Find where the given text appears and provide that cell's center as (X, Y) coordinate. 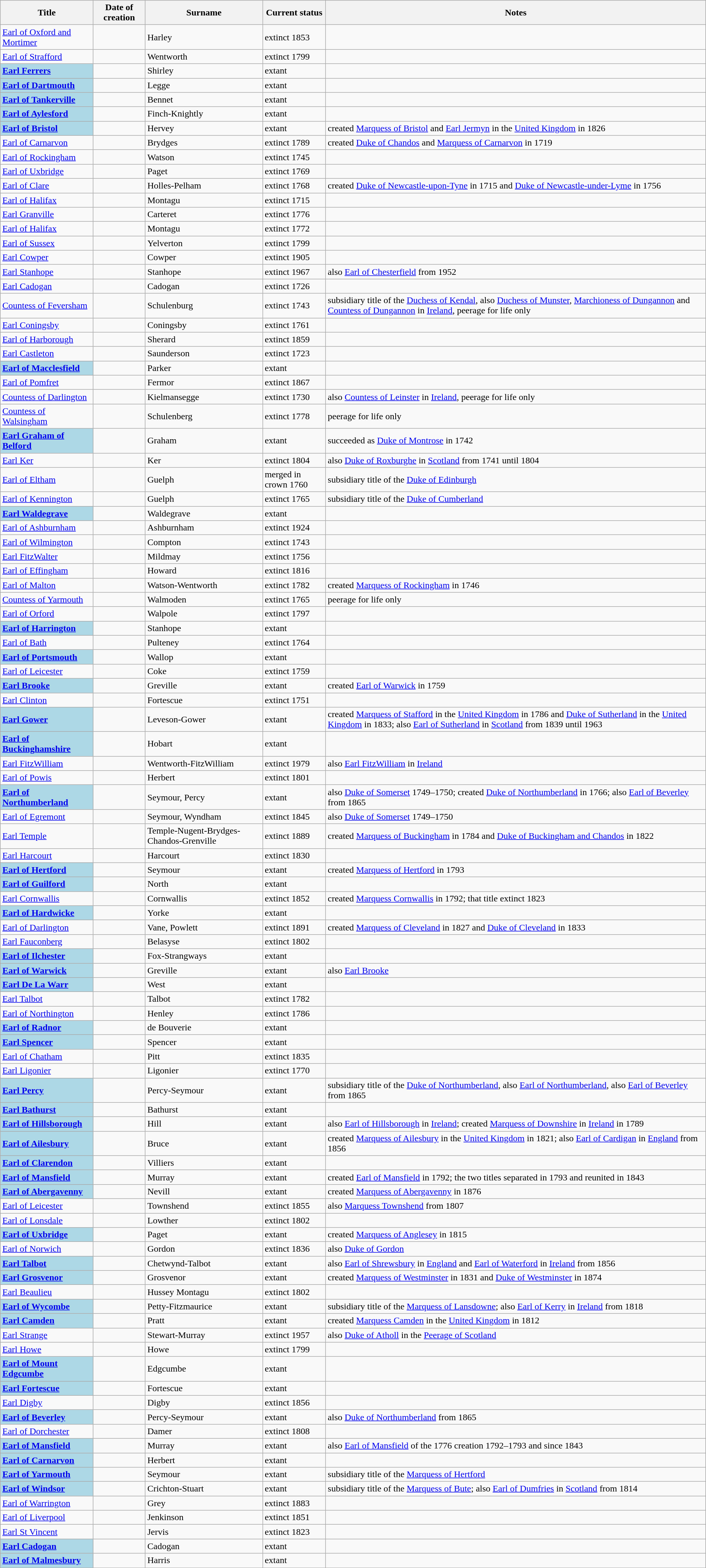
subsidiary title of the Marquess of Lansdowne; also Earl of Kerry in Ireland from 1818 (516, 1306)
Cowper (204, 258)
Earl Granville (47, 215)
Belasyse (204, 941)
Countess of Walsingham (47, 416)
Earl St Vincent (47, 1532)
Earl Spencer (47, 1042)
extinct 1768 (294, 185)
Earl FitzWilliam (47, 763)
Earl of Ashburnham (47, 528)
Earl Temple (47, 836)
Fox-Strangways (204, 956)
extinct 1891 (294, 927)
extinct 1776 (294, 215)
created Marquess of Hertford in 1793 (516, 870)
Harris (204, 1560)
Walmoden (204, 599)
Earl of Wycombe (47, 1306)
Crichton-Stuart (204, 1489)
Talbot (204, 999)
Wentworth (204, 57)
Earl of Eltham (47, 480)
subsidiary title of the Duke of Cumberland (516, 499)
Earl of Rockingham (47, 157)
Lowther (204, 1220)
Earl Waldegrave (47, 513)
Jervis (204, 1532)
Earl Gower (47, 719)
also Earl of Shrewsbury in England and Earl of Waterford in Ireland from 1856 (516, 1263)
Earl of Beverley (47, 1417)
extinct 1801 (294, 778)
Schulenberg (204, 416)
Spencer (204, 1042)
Bennet (204, 100)
extinct 1883 (294, 1503)
Earl of Sussex (47, 243)
created Earl of Mansfield in 1792; the two titles separated in 1793 and reunited in 1843 (516, 1177)
Edgcumbe (204, 1369)
also Duke of Somerset 1749–1750; created Duke of Northumberland in 1766; also Earl of Beverley from 1865 (516, 797)
Earl of Buckinghamshire (47, 744)
Earl of Liverpool (47, 1517)
Earl of Guilford (47, 884)
extinct 1745 (294, 157)
Yelverton (204, 243)
Earl of Dartmouth (47, 85)
Earl of Northumberland (47, 797)
Bathurst (204, 1110)
extinct 1852 (294, 898)
Earl of Lonsdale (47, 1220)
Ashburnham (204, 528)
created Marquess of Abergavenny in 1876 (516, 1191)
Earl Cornwallis (47, 898)
Petty-Fitzmaurice (204, 1306)
extinct 1772 (294, 229)
Notes (516, 13)
Earl of Pomfret (47, 382)
Earl of Darlington (47, 927)
Saunderson (204, 354)
Earl of Northington (47, 1013)
Earl Grosvenor (47, 1278)
also Countess of Leinster in Ireland, peerage for life only (516, 397)
Earl of Yarmouth (47, 1475)
Pratt (204, 1321)
Waldegrave (204, 513)
Graham (204, 440)
Grey (204, 1503)
also Earl Brooke (516, 970)
Earl Cowper (47, 258)
Earl of Portsmouth (47, 657)
Wentworth-FitzWilliam (204, 763)
Earl Ker (47, 460)
North (204, 884)
also Duke of Northumberland from 1865 (516, 1417)
extinct 1859 (294, 339)
Earl Coningsby (47, 325)
de Bouverie (204, 1028)
Kielmansegge (204, 397)
subsidiary title of the Marquess of Hertford (516, 1475)
subsidiary title of the Duke of Edinburgh (516, 480)
also Marquess Townshend from 1807 (516, 1206)
Earl of Windsor (47, 1489)
Coke (204, 671)
created Marquess of Ailesbury in the United Kingdom in 1821; also Earl of Cardigan in England from 1856 (516, 1143)
Earl Ligonier (47, 1071)
Earl Strange (47, 1335)
also Earl of Chesterfield from 1952 (516, 272)
Countess of Feversham (47, 305)
Damer (204, 1431)
Earl Stanhope (47, 272)
Earl Graham of Belford (47, 440)
also Earl of Mansfield of the 1776 creation 1792–1793 and since 1843 (516, 1445)
Countess of Darlington (47, 397)
Compton (204, 542)
extinct 1786 (294, 1013)
Harcourt (204, 855)
Howard (204, 571)
Earl Bathurst (47, 1110)
Countess of Yarmouth (47, 599)
Cornwallis (204, 898)
Mildmay (204, 556)
created Duke of Newcastle-upon-Tyne in 1715 and Duke of Newcastle-under-Lyme in 1756 (516, 185)
Fermor (204, 382)
Earl Percy (47, 1090)
also Duke of Atholl in the Peerage of Scotland (516, 1335)
created Marquess of Cleveland in 1827 and Duke of Cleveland in 1833 (516, 927)
Earl of Warrington (47, 1503)
extinct 1979 (294, 763)
Howe (204, 1349)
Earl of Harrington (47, 628)
extinct 1867 (294, 382)
Earl of Hillsborough (47, 1124)
Earl Brooke (47, 685)
also Duke of Roxburghe in Scotland from 1741 until 1804 (516, 460)
Earl Beaulieu (47, 1292)
Leveson-Gower (204, 719)
Earl of Chatham (47, 1056)
Grosvenor (204, 1278)
Watson-Wentworth (204, 585)
Earl of Hertford (47, 870)
subsidiary title of the Duke of Northumberland, also Earl of Northumberland, also Earl of Beverley from 1865 (516, 1090)
Ligonier (204, 1071)
extinct 1835 (294, 1056)
Earl of Malton (47, 585)
merged in crown 1760 (294, 480)
Seymour, Percy (204, 797)
Earl of Orford (47, 614)
Title (47, 13)
Earl of Clarendon (47, 1163)
extinct 1905 (294, 258)
Earl of Norwich (47, 1249)
Earl of Strafford (47, 57)
Watson (204, 157)
Earl of Radnor (47, 1028)
also Earl FitzWilliam in Ireland (516, 763)
Earl Castleton (47, 354)
Legge (204, 85)
Earl of Egremont (47, 817)
Earl of Hardwicke (47, 913)
Earl of Ailesbury (47, 1143)
extinct 1730 (294, 397)
Temple-Nugent-Brydges- Chandos-Grenville (204, 836)
Gordon (204, 1249)
also Earl of Hillsborough in Ireland; created Marquess of Downshire in Ireland in 1789 (516, 1124)
Earl FitzWalter (47, 556)
Earl of Bristol (47, 128)
Shirley (204, 71)
Digby (204, 1402)
Earl of Harborough (47, 339)
Earl of Powis (47, 778)
Earl of Aylesford (47, 114)
Harley (204, 37)
extinct 1856 (294, 1402)
Hobart (204, 744)
extinct 1845 (294, 817)
Parker (204, 368)
created Duke of Chandos and Marquess of Carnarvon in 1719 (516, 143)
extinct 1751 (294, 700)
Earl of Bath (47, 642)
Earl of Warwick (47, 970)
Holles-Pelham (204, 185)
extinct 1808 (294, 1431)
extinct 1797 (294, 614)
Townshend (204, 1206)
Pitt (204, 1056)
Carteret (204, 215)
Vane, Powlett (204, 927)
extinct 1823 (294, 1532)
Bruce (204, 1143)
Earl Camden (47, 1321)
extinct 1836 (294, 1249)
created Marquess Cornwallis in 1792; that title extinct 1823 (516, 898)
extinct 1924 (294, 528)
subsidiary title of the Marquess of Bute; also Earl of Dumfries in Scotland from 1814 (516, 1489)
extinct 1889 (294, 836)
Ker (204, 460)
Earl of Kennington (47, 499)
extinct 1967 (294, 272)
extinct 1957 (294, 1335)
Earl of Dorchester (47, 1431)
Earl Fortescue (47, 1388)
Hervey (204, 128)
Nevill (204, 1191)
Earl Ferrers (47, 71)
Coningsby (204, 325)
also Duke of Somerset 1749–1750 (516, 817)
extinct 1853 (294, 37)
created Marquess of Buckingham in 1784 and Duke of Buckingham and Chandos in 1822 (516, 836)
Pulteney (204, 642)
Surname (204, 13)
Earl of Oxford and Mortimer (47, 37)
Earl of Malmesbury (47, 1560)
Finch-Knightly (204, 114)
created Marquess of Westminster in 1831 and Duke of Westminster in 1874 (516, 1278)
extinct 1761 (294, 325)
Stewart-Murray (204, 1335)
extinct 1756 (294, 556)
Earl Howe (47, 1349)
Sherard (204, 339)
Hussey Montagu (204, 1292)
Villiers (204, 1163)
Earl Clinton (47, 700)
Chetwynd-Talbot (204, 1263)
Jenkinson (204, 1517)
Brydges (204, 143)
Earl of Mount Edgcumbe (47, 1369)
West (204, 985)
created Earl of Warwick in 1759 (516, 685)
Earl of Tankerville (47, 100)
extinct 1804 (294, 460)
created Marquess Camden in the United Kingdom in 1812 (516, 1321)
Earl Harcourt (47, 855)
Seymour, Wyndham (204, 817)
created Marquess of Anglesey in 1815 (516, 1235)
Earl of Macclesfield (47, 368)
extinct 1830 (294, 855)
extinct 1851 (294, 1517)
created Marquess of Rockingham in 1746 (516, 585)
extinct 1855 (294, 1206)
extinct 1789 (294, 143)
extinct 1778 (294, 416)
extinct 1715 (294, 200)
created Marquess of Bristol and Earl Jermyn in the United Kingdom in 1826 (516, 128)
Earl of Wilmington (47, 542)
Wallop (204, 657)
Walpole (204, 614)
extinct 1770 (294, 1071)
Earl of Abergavenny (47, 1191)
succeeded as Duke of Montrose in 1742 (516, 440)
Earl of Effingham (47, 571)
Current status (294, 13)
extinct 1723 (294, 354)
Earl Fauconberg (47, 941)
extinct 1816 (294, 571)
Date of creation (119, 13)
Earl of Clare (47, 185)
extinct 1764 (294, 642)
Earl Digby (47, 1402)
extinct 1726 (294, 286)
Schulenburg (204, 305)
extinct 1759 (294, 671)
Hill (204, 1124)
extinct 1769 (294, 171)
also Duke of Gordon (516, 1249)
Yorke (204, 913)
Henley (204, 1013)
Earl De La Warr (47, 985)
Earl of Ilchester (47, 956)
